Provide the [x, y] coordinate of the cell's center where the given text is located.  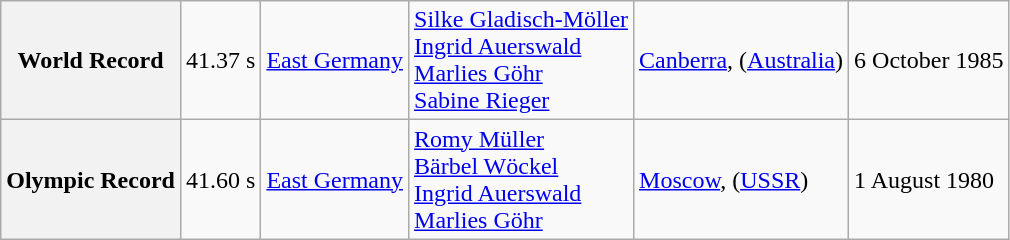
41.37 s [220, 60]
Silke Gladisch-MöllerIngrid AuerswaldMarlies GöhrSabine Rieger [522, 60]
Moscow, (USSR) [742, 180]
6 October 1985 [929, 60]
Canberra, (Australia) [742, 60]
Olympic Record [91, 180]
1 August 1980 [929, 180]
41.60 s [220, 180]
World Record [91, 60]
Romy MüllerBärbel WöckelIngrid AuerswaldMarlies Göhr [522, 180]
